From the cell containing the given text, extract its center point as (x, y) coordinate. 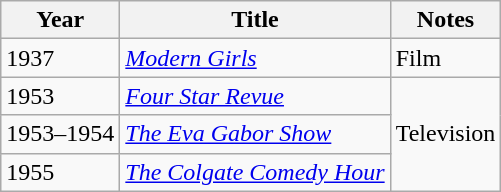
Title (255, 20)
Film (446, 58)
Modern Girls (255, 58)
The Colgate Comedy Hour (255, 172)
Four Star Revue (255, 96)
1953–1954 (60, 134)
The Eva Gabor Show (255, 134)
1955 (60, 172)
Television (446, 134)
Notes (446, 20)
1937 (60, 58)
Year (60, 20)
1953 (60, 96)
